Detect which cell encompasses the target text, then output its [X, Y] center coordinate. 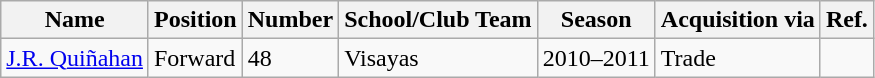
48 [290, 58]
2010–2011 [596, 58]
Name [75, 20]
Number [290, 20]
Season [596, 20]
Visayas [438, 58]
School/Club Team [438, 20]
Ref. [846, 20]
Acquisition via [738, 20]
Forward [195, 58]
J.R. Quiñahan [75, 58]
Position [195, 20]
Trade [738, 58]
